Provide the (X, Y) coordinate of the cell's center where the given text is located.  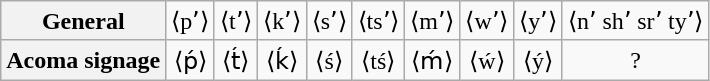
Acoma signage (84, 60)
⟨t́⟩ (236, 60)
⟨ẃ⟩ (487, 60)
? (635, 60)
⟨tsʼ⟩ (378, 21)
⟨kʼ⟩ (282, 21)
⟨ḿ⟩ (432, 60)
General (84, 21)
⟨yʼ⟩ (538, 21)
⟨ḱ⟩ (282, 60)
⟨ṕ⟩ (190, 60)
⟨pʼ⟩ (190, 21)
⟨nʼ shʼ srʼ tyʼ⟩ (635, 21)
⟨tś⟩ (378, 60)
⟨ś⟩ (329, 60)
⟨wʼ⟩ (487, 21)
⟨sʼ⟩ (329, 21)
⟨mʼ⟩ (432, 21)
⟨tʼ⟩ (236, 21)
⟨ý⟩ (538, 60)
